From the cell containing the given text, extract its center point as [x, y] coordinate. 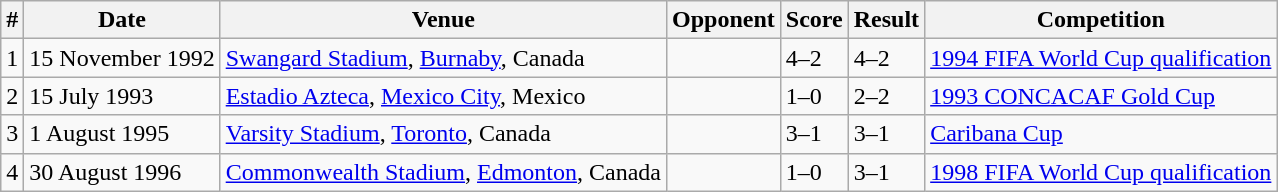
1 [12, 58]
30 August 1996 [122, 172]
15 July 1993 [122, 96]
3 [12, 134]
Varsity Stadium, Toronto, Canada [443, 134]
1994 FIFA World Cup qualification [1101, 58]
Result [886, 20]
2–2 [886, 96]
Estadio Azteca, Mexico City, Mexico [443, 96]
1998 FIFA World Cup qualification [1101, 172]
Venue [443, 20]
15 November 1992 [122, 58]
Opponent [724, 20]
2 [12, 96]
Commonwealth Stadium, Edmonton, Canada [443, 172]
Date [122, 20]
# [12, 20]
1 August 1995 [122, 134]
4 [12, 172]
Competition [1101, 20]
Swangard Stadium, Burnaby, Canada [443, 58]
Caribana Cup [1101, 134]
Score [814, 20]
1993 CONCACAF Gold Cup [1101, 96]
